Extract the (X, Y) coordinate from the center of the cell holding the provided text.  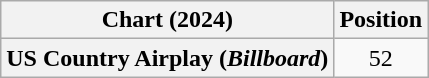
US Country Airplay (Billboard) (168, 58)
Chart (2024) (168, 20)
52 (381, 58)
Position (381, 20)
